Return (X, Y) of the center of cell containing provided text 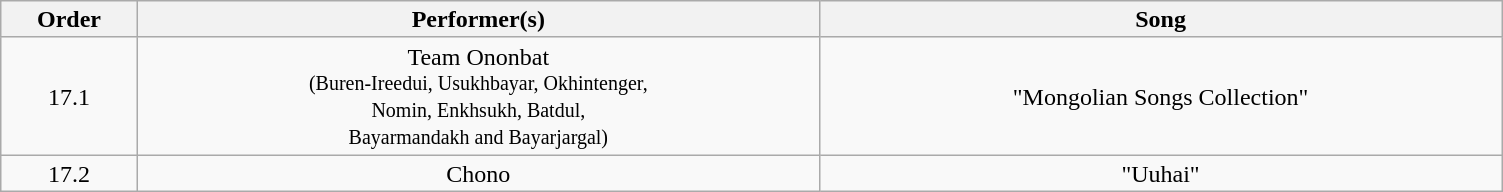
Team Ononbat(Buren-Ireedui, Usukhbayar, Okhintenger,Nomin, Enkhsukh, Batdul,Bayarmandakh and Bayarjargal) (478, 96)
Performer(s) (478, 20)
17.1 (69, 96)
"Uuhai" (1160, 174)
"Mongolian Songs Collection" (1160, 96)
Song (1160, 20)
Chono (478, 174)
17.2 (69, 174)
Order (69, 20)
